Detect which cell encompasses the target text, then output its (X, Y) center coordinate. 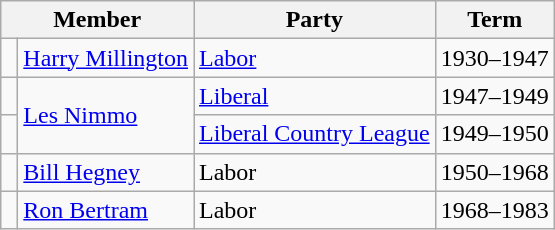
Les Nimmo (106, 115)
1968–1983 (494, 210)
1949–1950 (494, 134)
Harry Millington (106, 58)
Liberal (315, 96)
1950–1968 (494, 172)
Ron Bertram (106, 210)
Party (315, 20)
1930–1947 (494, 58)
Liberal Country League (315, 134)
Bill Hegney (106, 172)
Member (98, 20)
Term (494, 20)
1947–1949 (494, 96)
